Determine the [X, Y] coordinate at the center of the cell enclosing the given text.  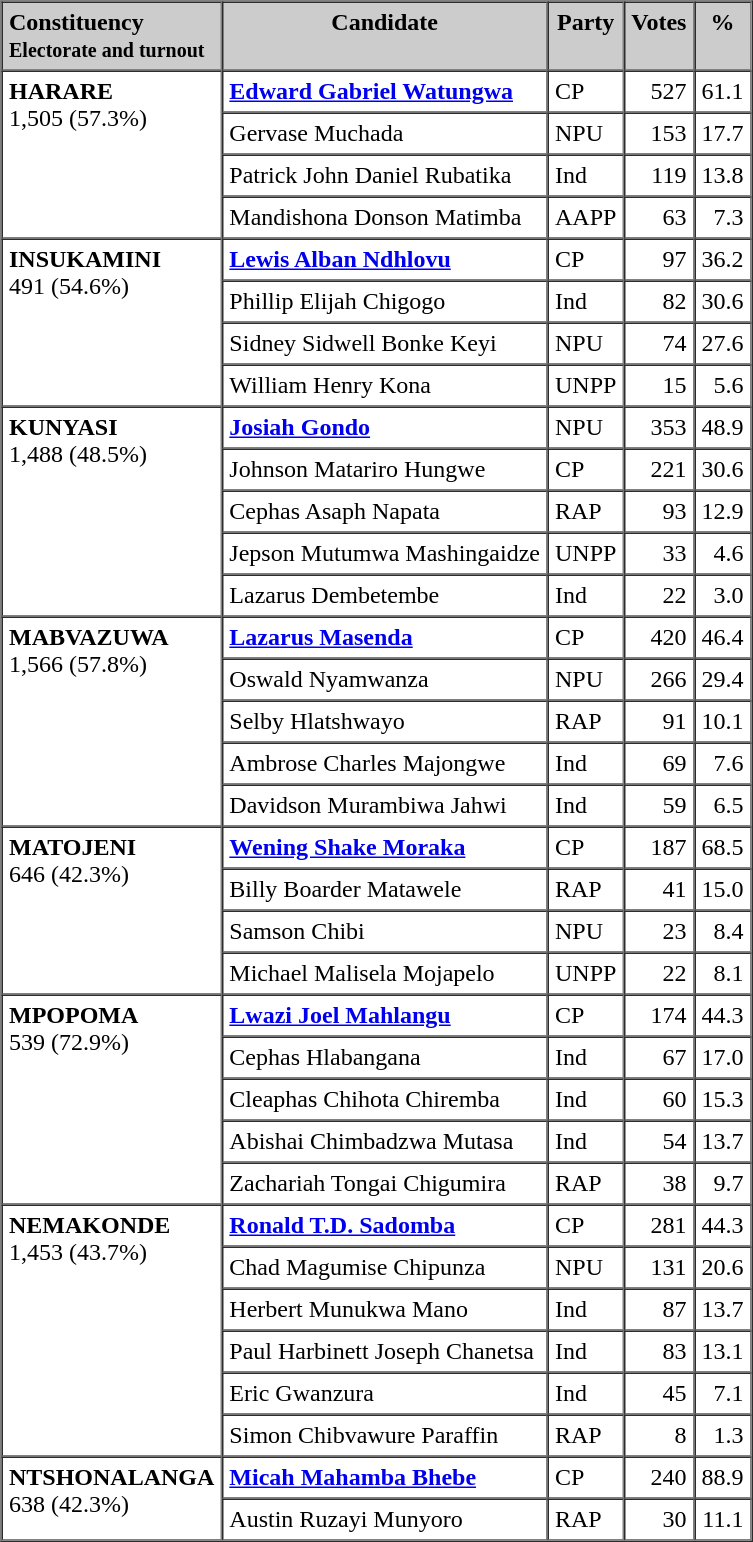
68.5 [722, 847]
3.0 [722, 595]
Austin Ruzayi Munyoro [385, 1519]
88.9 [722, 1477]
Paul Harbinett Joseph Chanetsa [385, 1351]
Sidney Sidwell Bonke Keyi [385, 343]
15 [659, 385]
NEMAKONDE1,453 (43.7%) [112, 1330]
11.1 [722, 1519]
1.3 [722, 1435]
Gervase Muchada [385, 133]
8.4 [722, 931]
Davidson Murambiwa Jahwi [385, 805]
221 [659, 469]
Zachariah Tongai Chigumira [385, 1183]
Selby Hlatshwayo [385, 721]
Lazarus Masenda [385, 637]
30 [659, 1519]
INSUKAMINI491 (54.6%) [112, 322]
8.1 [722, 973]
Josiah Gondo [385, 427]
Ronald T.D. Sadomba [385, 1225]
Wening Shake Moraka [385, 847]
Party [585, 36]
60 [659, 1099]
Chad Magumise Chipunza [385, 1267]
Michael Malisela Mojapelo [385, 973]
Micah Mahamba Bhebe [385, 1477]
20.6 [722, 1267]
281 [659, 1225]
45 [659, 1393]
93 [659, 511]
Simon Chibvawure Paraffin [385, 1435]
187 [659, 847]
87 [659, 1309]
36.2 [722, 259]
27.6 [722, 343]
23 [659, 931]
7.1 [722, 1393]
% [722, 36]
NTSHONALANGA638 (42.3%) [112, 1498]
29.4 [722, 679]
420 [659, 637]
33 [659, 553]
MATOJENI646 (42.3%) [112, 910]
Johnson Matariro Hungwe [385, 469]
174 [659, 1015]
41 [659, 889]
83 [659, 1351]
74 [659, 343]
61.1 [722, 91]
4.6 [722, 553]
Jepson Mutumwa Mashingaidze [385, 553]
67 [659, 1057]
10.1 [722, 721]
ConstituencyElectorate and turnout [112, 36]
38 [659, 1183]
7.6 [722, 763]
15.3 [722, 1099]
7.3 [722, 217]
Cephas Hlabangana [385, 1057]
153 [659, 133]
15.0 [722, 889]
54 [659, 1141]
Samson Chibi [385, 931]
Votes [659, 36]
12.9 [722, 511]
13.1 [722, 1351]
97 [659, 259]
6.5 [722, 805]
Abishai Chimbadzwa Mutasa [385, 1141]
Candidate [385, 36]
Billy Boarder Matawele [385, 889]
Ambrose Charles Majongwe [385, 763]
Phillip Elijah Chigogo [385, 301]
131 [659, 1267]
266 [659, 679]
AAPP [585, 217]
Patrick John Daniel Rubatika [385, 175]
Eric Gwanzura [385, 1393]
William Henry Kona [385, 385]
Cleaphas Chihota Chiremba [385, 1099]
MPOPOMA539 (72.9%) [112, 1099]
91 [659, 721]
13.8 [722, 175]
Mandishona Donson Matimba [385, 217]
Herbert Munukwa Mano [385, 1309]
17.0 [722, 1057]
Cephas Asaph Napata [385, 511]
353 [659, 427]
69 [659, 763]
KUNYASI1,488 (48.5%) [112, 511]
119 [659, 175]
46.4 [722, 637]
59 [659, 805]
5.6 [722, 385]
48.9 [722, 427]
HARARE1,505 (57.3%) [112, 154]
82 [659, 301]
Lazarus Dembetembe [385, 595]
527 [659, 91]
Lwazi Joel Mahlangu [385, 1015]
Edward Gabriel Watungwa [385, 91]
240 [659, 1477]
8 [659, 1435]
MABVAZUWA1,566 (57.8%) [112, 721]
17.7 [722, 133]
63 [659, 217]
Lewis Alban Ndhlovu [385, 259]
Oswald Nyamwanza [385, 679]
9.7 [722, 1183]
